Search for the cell housing the specified text and yield its (x, y) center coordinate. 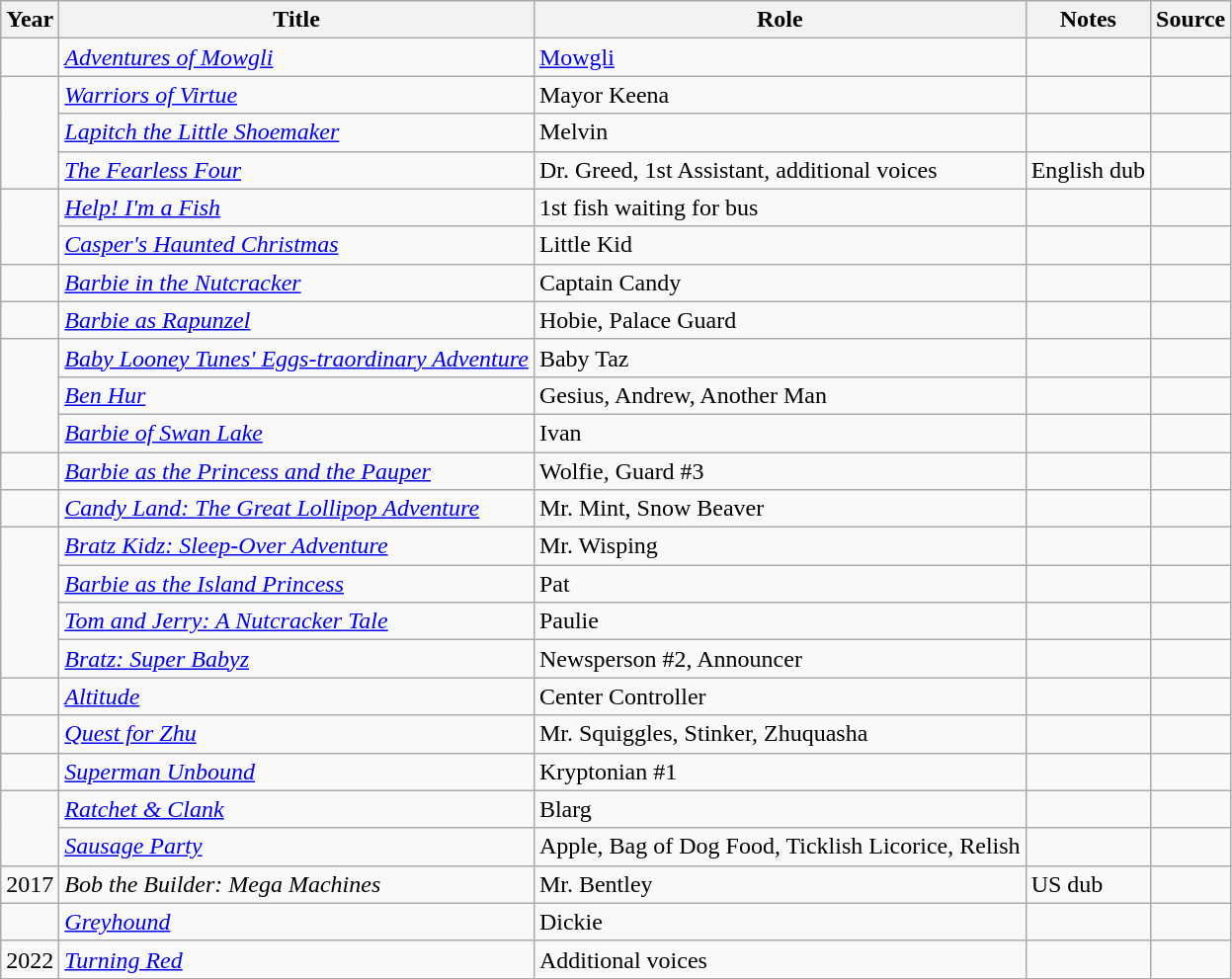
Mr. Bentley (780, 884)
2017 (30, 884)
Casper's Haunted Christmas (296, 245)
Barbie as Rapunzel (296, 320)
Ben Hur (296, 395)
Ivan (780, 433)
Pat (780, 584)
Warriors of Virtue (296, 95)
Lapitch the Little Shoemaker (296, 132)
US dub (1088, 884)
Melvin (780, 132)
Barbie as the Island Princess (296, 584)
Role (780, 20)
Year (30, 20)
Mr. Mint, Snow Beaver (780, 509)
Adventures of Mowgli (296, 57)
Paulie (780, 621)
Hobie, Palace Guard (780, 320)
Little Kid (780, 245)
Mr. Wisping (780, 546)
Baby Looney Tunes' Eggs-traordinary Adventure (296, 358)
Dr. Greed, 1st Assistant, additional voices (780, 170)
Help! I'm a Fish (296, 207)
Superman Unbound (296, 772)
Mowgli (780, 57)
Blarg (780, 809)
Barbie in the Nutcracker (296, 283)
Bratz: Super Babyz (296, 659)
Wolfie, Guard #3 (780, 471)
Gesius, Andrew, Another Man (780, 395)
Barbie of Swan Lake (296, 433)
Additional voices (780, 959)
Turning Red (296, 959)
Apple, Bag of Dog Food, Ticklish Licorice, Relish (780, 847)
Center Controller (780, 696)
2022 (30, 959)
The Fearless Four (296, 170)
Altitude (296, 696)
Captain Candy (780, 283)
Notes (1088, 20)
Mayor Keena (780, 95)
Greyhound (296, 922)
Bob the Builder: Mega Machines (296, 884)
Candy Land: The Great Lollipop Adventure (296, 509)
Newsperson #2, Announcer (780, 659)
English dub (1088, 170)
Kryptonian #1 (780, 772)
Tom and Jerry: A Nutcracker Tale (296, 621)
Barbie as the Princess and the Pauper (296, 471)
Dickie (780, 922)
Ratchet & Clank (296, 809)
Source (1191, 20)
Quest for Zhu (296, 734)
Baby Taz (780, 358)
Mr. Squiggles, Stinker, Zhuquasha (780, 734)
1st fish waiting for bus (780, 207)
Title (296, 20)
Sausage Party (296, 847)
Bratz Kidz: Sleep-Over Adventure (296, 546)
